Output the (X, Y) coordinate of the center of the cell containing the given text.  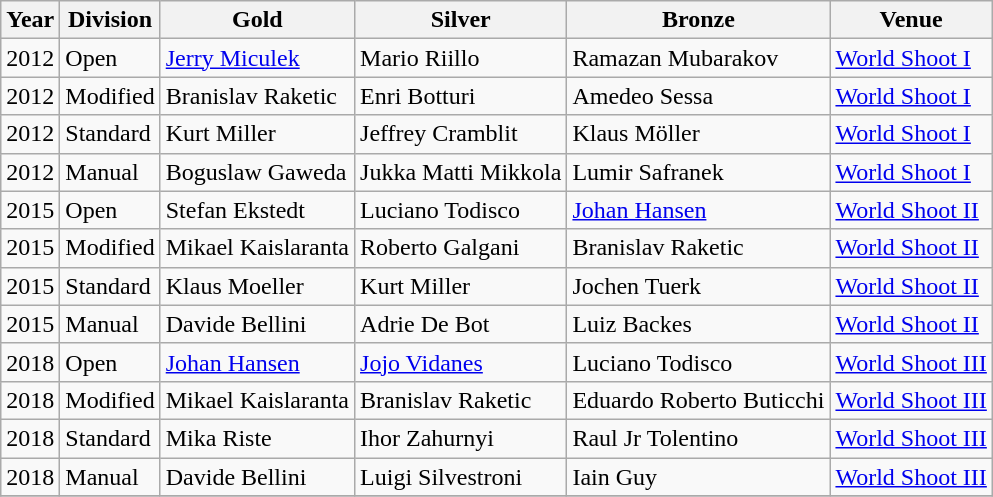
Division (110, 20)
Boguslaw Gaweda (257, 172)
Mika Riste (257, 438)
Eduardo Roberto Buticchi (698, 400)
Mario Riillo (461, 58)
Raul Jr Tolentino (698, 438)
Lumir Safranek (698, 172)
Luiz Backes (698, 324)
Bronze (698, 20)
Year (30, 20)
Luigi Silvestroni (461, 477)
Jojo Vidanes (461, 362)
Ihor Zahurnyi (461, 438)
Jukka Matti Mikkola (461, 172)
Enri Botturi (461, 96)
Jochen Tuerk (698, 286)
Silver (461, 20)
Gold (257, 20)
Adrie De Bot (461, 324)
Jeffrey Cramblit (461, 134)
Klaus Möller (698, 134)
Klaus Moeller (257, 286)
Venue (911, 20)
Jerry Miculek (257, 58)
Ramazan Mubarakov (698, 58)
Stefan Ekstedt (257, 210)
Iain Guy (698, 477)
Roberto Galgani (461, 248)
Amedeo Sessa (698, 96)
